Provide the (x, y) coordinate of the cell's center where the given text is located.  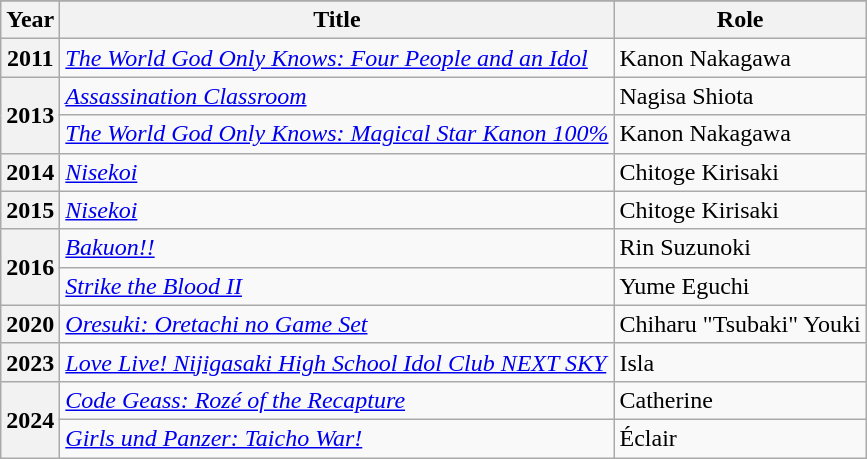
2020 (30, 324)
Role (740, 20)
Code Geass: Rozé of the Recapture (337, 400)
Title (337, 20)
Strike the Blood II (337, 286)
The World God Only Knows: Four People and an Idol (337, 58)
2023 (30, 362)
2013 (30, 115)
Bakuon!! (337, 248)
2024 (30, 419)
Oresuki: Oretachi no Game Set (337, 324)
2014 (30, 172)
2011 (30, 58)
Éclair (740, 438)
Nagisa Shiota (740, 96)
Catherine (740, 400)
The World God Only Knows: Magical Star Kanon 100% (337, 134)
Girls und Panzer: Taicho War! (337, 438)
Rin Suzunoki (740, 248)
Love Live! Nijigasaki High School Idol Club NEXT SKY (337, 362)
2016 (30, 267)
Yume Eguchi (740, 286)
Assassination Classroom (337, 96)
Chiharu "Tsubaki" Youki (740, 324)
Isla (740, 362)
2015 (30, 210)
Year (30, 20)
